Extract the (X, Y) coordinate from the center of the cell holding the provided text.  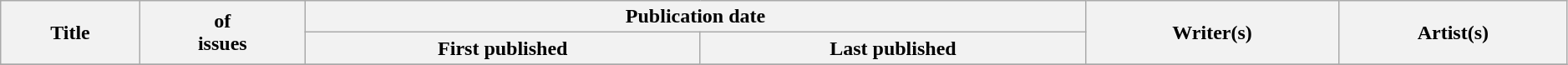
Writer(s) (1213, 32)
Artist(s) (1453, 32)
Last published (893, 48)
Publication date (695, 17)
First published (503, 48)
ofissues (222, 32)
Title (70, 32)
